Find where the given text appears and provide that cell's center as (x, y) coordinate. 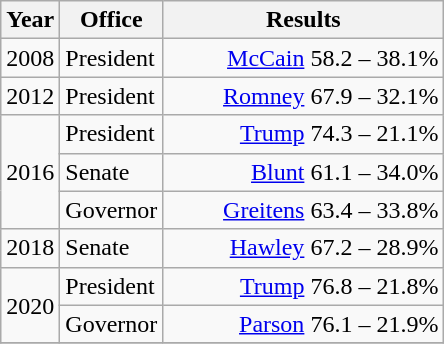
Parson 76.1 – 21.9% (304, 324)
2018 (30, 248)
Blunt 61.1 – 34.0% (304, 172)
2016 (30, 172)
2020 (30, 305)
Romney 67.9 – 32.1% (304, 96)
Trump 76.8 – 21.8% (304, 286)
Hawley 67.2 – 28.9% (304, 248)
McCain 58.2 – 38.1% (304, 58)
Year (30, 20)
Office (112, 20)
Results (304, 20)
2008 (30, 58)
2012 (30, 96)
Greitens 63.4 – 33.8% (304, 210)
Trump 74.3 – 21.1% (304, 134)
